For the text-containing cell, return its midpoint in (x, y) coordinate format. 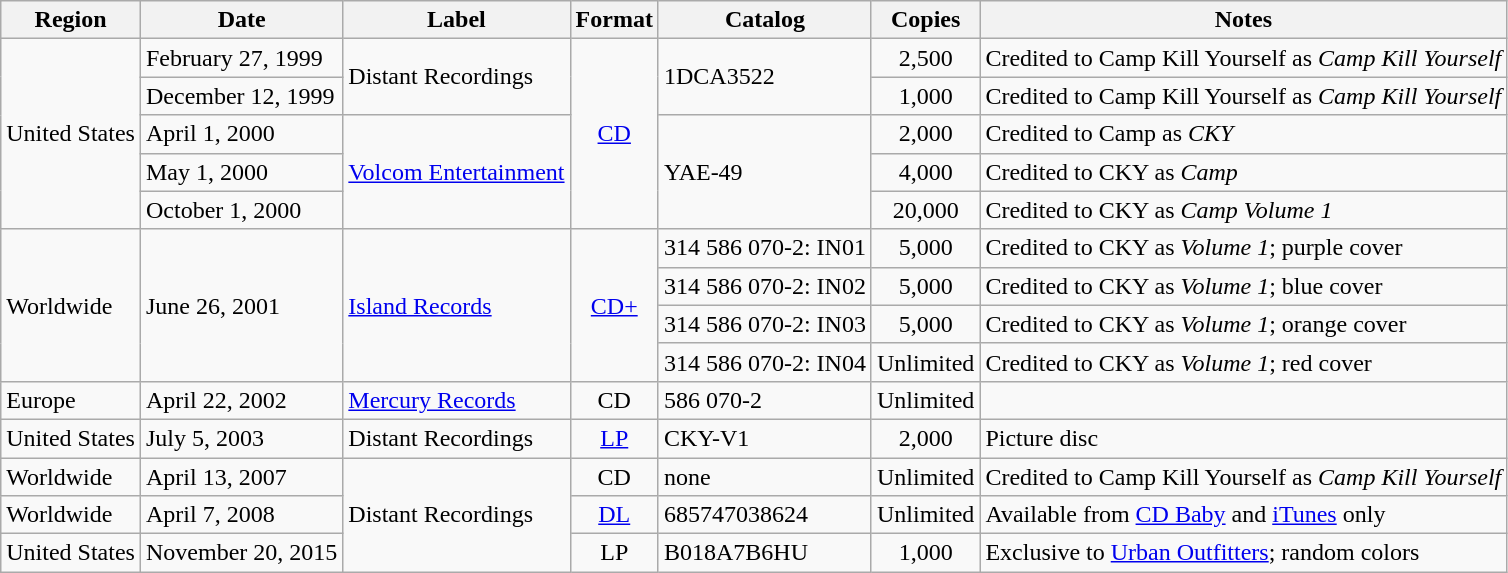
Credited to CKY as Volume 1; orange cover (1244, 324)
Exclusive to Urban Outfitters; random colors (1244, 553)
May 1, 2000 (241, 172)
April 13, 2007 (241, 477)
Copies (925, 20)
November 20, 2015 (241, 553)
Catalog (764, 20)
Europe (71, 400)
314 586 070-2: IN04 (764, 362)
February 27, 1999 (241, 58)
Credited to CKY as Volume 1; purple cover (1244, 248)
Picture disc (1244, 438)
December 12, 1999 (241, 96)
314 586 070-2: IN02 (764, 286)
586 070-2 (764, 400)
Label (456, 20)
Credited to CKY as Camp Volume 1 (1244, 210)
2,500 (925, 58)
Mercury Records (456, 400)
CD+ (614, 305)
B018A7B6HU (764, 553)
June 26, 2001 (241, 305)
Format (614, 20)
April 22, 2002 (241, 400)
Credited to CKY as Camp (1244, 172)
20,000 (925, 210)
Notes (1244, 20)
685747038624 (764, 515)
Region (71, 20)
April 7, 2008 (241, 515)
July 5, 2003 (241, 438)
Credited to CKY as Volume 1; red cover (1244, 362)
Island Records (456, 305)
Volcom Entertainment (456, 172)
April 1, 2000 (241, 134)
Credited to CKY as Volume 1; blue cover (1244, 286)
none (764, 477)
YAE-49 (764, 172)
Date (241, 20)
CKY-V1 (764, 438)
314 586 070-2: IN03 (764, 324)
1DCA3522 (764, 77)
4,000 (925, 172)
DL (614, 515)
October 1, 2000 (241, 210)
Available from CD Baby and iTunes only (1244, 515)
Credited to Camp as CKY (1244, 134)
314 586 070-2: IN01 (764, 248)
